For the text-containing cell, return its midpoint in (x, y) coordinate format. 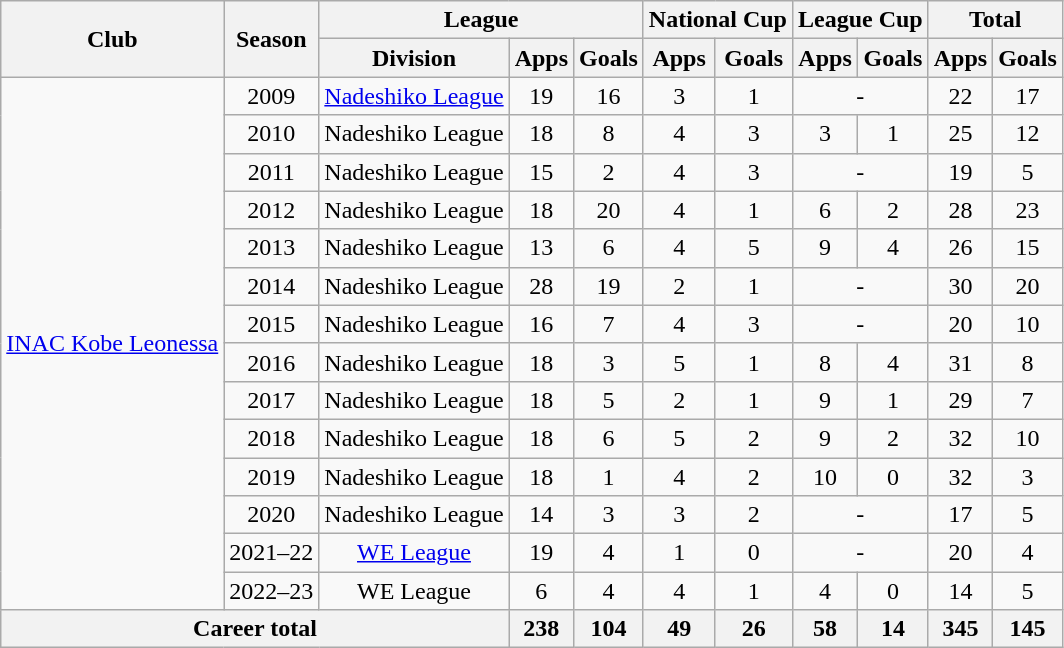
2021–22 (272, 553)
2014 (272, 286)
2017 (272, 400)
23 (1028, 210)
25 (960, 134)
58 (824, 629)
Total (995, 20)
13 (541, 248)
Division (414, 58)
2013 (272, 248)
145 (1028, 629)
238 (541, 629)
12 (1028, 134)
345 (960, 629)
2010 (272, 134)
2011 (272, 172)
30 (960, 286)
2022–23 (272, 591)
INAC Kobe Leonessa (112, 344)
2015 (272, 324)
104 (609, 629)
2009 (272, 96)
2012 (272, 210)
Career total (255, 629)
Club (112, 39)
31 (960, 362)
2016 (272, 362)
2018 (272, 438)
National Cup (718, 20)
29 (960, 400)
Season (272, 39)
2019 (272, 477)
League (482, 20)
22 (960, 96)
League Cup (860, 20)
2020 (272, 515)
49 (679, 629)
